For the text-containing cell, return its midpoint in [x, y] coordinate format. 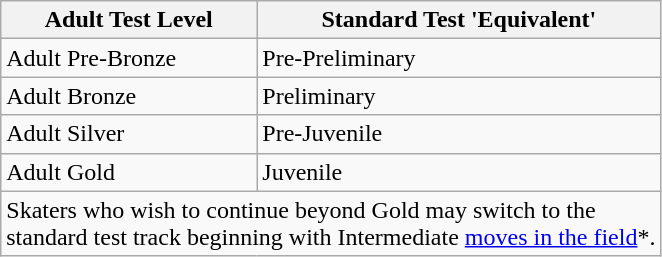
Juvenile [459, 172]
Adult Gold [129, 172]
Preliminary [459, 96]
Adult Pre-Bronze [129, 58]
Skaters who wish to continue beyond Gold may switch to the standard test track beginning with Intermediate moves in the field*. [331, 224]
Pre-Juvenile [459, 134]
Adult Test Level [129, 20]
Standard Test 'Equivalent' [459, 20]
Adult Bronze [129, 96]
Pre-Preliminary [459, 58]
Adult Silver [129, 134]
